Locate the cell with the specified text and output its (X, Y) center coordinate. 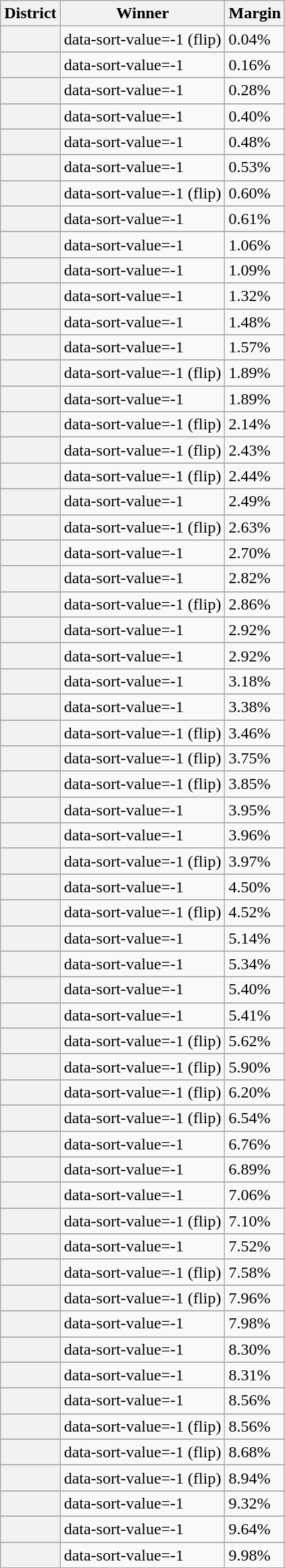
9.98% (255, 1555)
3.18% (255, 681)
0.53% (255, 167)
2.44% (255, 476)
3.96% (255, 836)
Winner (142, 13)
5.41% (255, 1015)
2.70% (255, 553)
0.28% (255, 90)
6.20% (255, 1092)
6.89% (255, 1170)
3.38% (255, 707)
Margin (255, 13)
6.54% (255, 1118)
8.94% (255, 1478)
7.06% (255, 1195)
0.60% (255, 193)
7.52% (255, 1247)
5.40% (255, 990)
5.14% (255, 938)
3.75% (255, 759)
1.48% (255, 322)
7.10% (255, 1221)
1.06% (255, 244)
3.95% (255, 810)
2.43% (255, 450)
2.14% (255, 425)
3.46% (255, 732)
1.32% (255, 296)
8.31% (255, 1375)
5.62% (255, 1041)
0.40% (255, 116)
2.86% (255, 604)
0.16% (255, 65)
2.63% (255, 527)
9.32% (255, 1503)
0.04% (255, 39)
2.49% (255, 502)
7.98% (255, 1324)
8.30% (255, 1349)
0.61% (255, 219)
1.57% (255, 348)
District (30, 13)
5.90% (255, 1066)
0.48% (255, 142)
3.85% (255, 784)
5.34% (255, 964)
8.68% (255, 1452)
7.58% (255, 1272)
6.76% (255, 1144)
4.50% (255, 887)
1.09% (255, 270)
2.82% (255, 578)
9.64% (255, 1529)
3.97% (255, 861)
4.52% (255, 913)
7.96% (255, 1298)
